Find where the given text appears and provide that cell's center as [X, Y] coordinate. 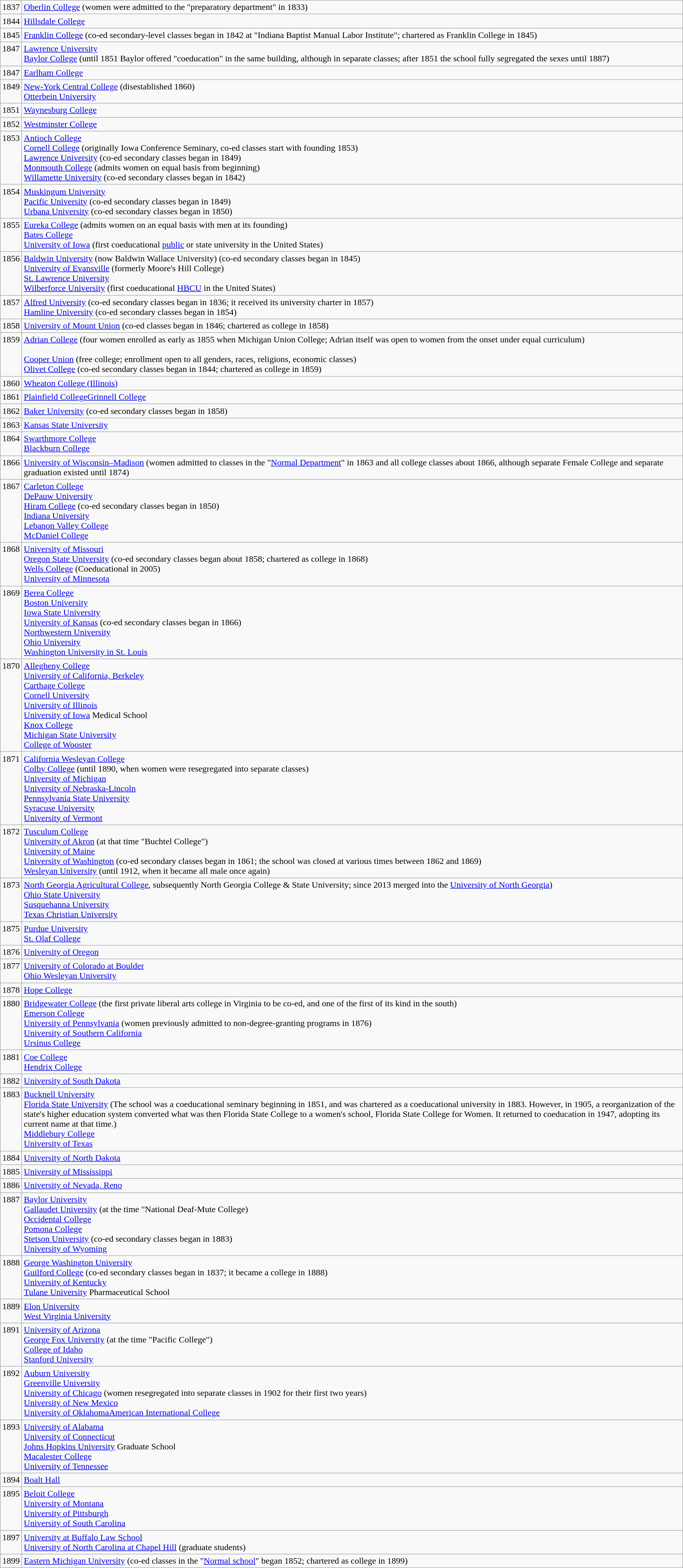
1869 [11, 622]
1851 [11, 110]
University of Mississippi [352, 1172]
Muskingum UniversityPacific University (co-ed secondary classes began in 1849)Urbana University (co-ed secondary classes began in 1850) [352, 201]
1889 [11, 1311]
1878 [11, 990]
Carleton CollegeDePauw UniversityHiram College (co-ed secondary classes began in 1850)Indiana UniversityLebanon Valley CollegeMcDaniel College [352, 511]
1857 [11, 307]
1861 [11, 397]
Hillsdale College [352, 21]
1885 [11, 1172]
1863 [11, 425]
1877 [11, 971]
1876 [11, 952]
1862 [11, 411]
Boalt Hall [352, 1480]
1867 [11, 511]
Beloit CollegeUniversity of MontanaUniversity of Pittsburgh University of South Carolina [352, 1509]
Purdue University St. Olaf College [352, 933]
1849 [11, 91]
Earlham College [352, 73]
University of Colorado at BoulderOhio Wesleyan University [352, 971]
1856 [11, 273]
1899 [11, 1561]
Franklin College (co-ed secondary-level classes began in 1842 at "Indiana Baptist Manual Labor Institute"; chartered as Franklin College in 1845) [352, 35]
1880 [11, 1023]
Kansas State University [352, 425]
Elon UniversityWest Virginia University [352, 1311]
Coe College Hendrix College [352, 1062]
Plainfield CollegeGrinnell College [352, 397]
Oberlin College (women were admitted to the "preparatory department" in 1833) [352, 7]
1886 [11, 1185]
1866 [11, 467]
University of Arizona George Fox University (at the time "Pacific College") College of Idaho Stanford University [352, 1345]
1864 [11, 444]
1868 [11, 564]
1875 [11, 933]
1853 [11, 158]
University of Mount Union (co-ed classes began in 1846; chartered as college in 1858) [352, 326]
Waynesburg College [352, 110]
1873 [11, 899]
1872 [11, 851]
1887 [11, 1224]
Baker University (co-ed secondary classes began in 1858) [352, 411]
1859 [11, 355]
1883 [11, 1119]
Wheaton College (Illinois) [352, 383]
1894 [11, 1480]
1882 [11, 1081]
University of Nevada, Reno [352, 1185]
1854 [11, 201]
1888 [11, 1277]
University of Alabama University of Connecticut Johns Hopkins University Graduate School Macalester College University of Tennessee [352, 1446]
1858 [11, 326]
1893 [11, 1446]
1871 [11, 788]
New-York Central College (disestablished 1860)Otterbein University [352, 91]
1881 [11, 1062]
University of Oregon [352, 952]
University at Buffalo Law School University of North Carolina at Chapel Hill (graduate students) [352, 1542]
1891 [11, 1345]
1852 [11, 124]
1895 [11, 1509]
1892 [11, 1393]
Hope College [352, 990]
1855 [11, 235]
1844 [11, 21]
1884 [11, 1158]
1897 [11, 1542]
1845 [11, 35]
1860 [11, 383]
Eastern Michigan University (co-ed classes in the "Normal school" began 1852; chartered as college in 1899) [352, 1561]
University of North Dakota [352, 1158]
1837 [11, 7]
Swarthmore CollegeBlackburn College [352, 444]
1870 [11, 705]
Westminster College [352, 124]
University of South Dakota [352, 1081]
